Scan for the cell matching the given text and deliver its [x, y] coordinate at center. 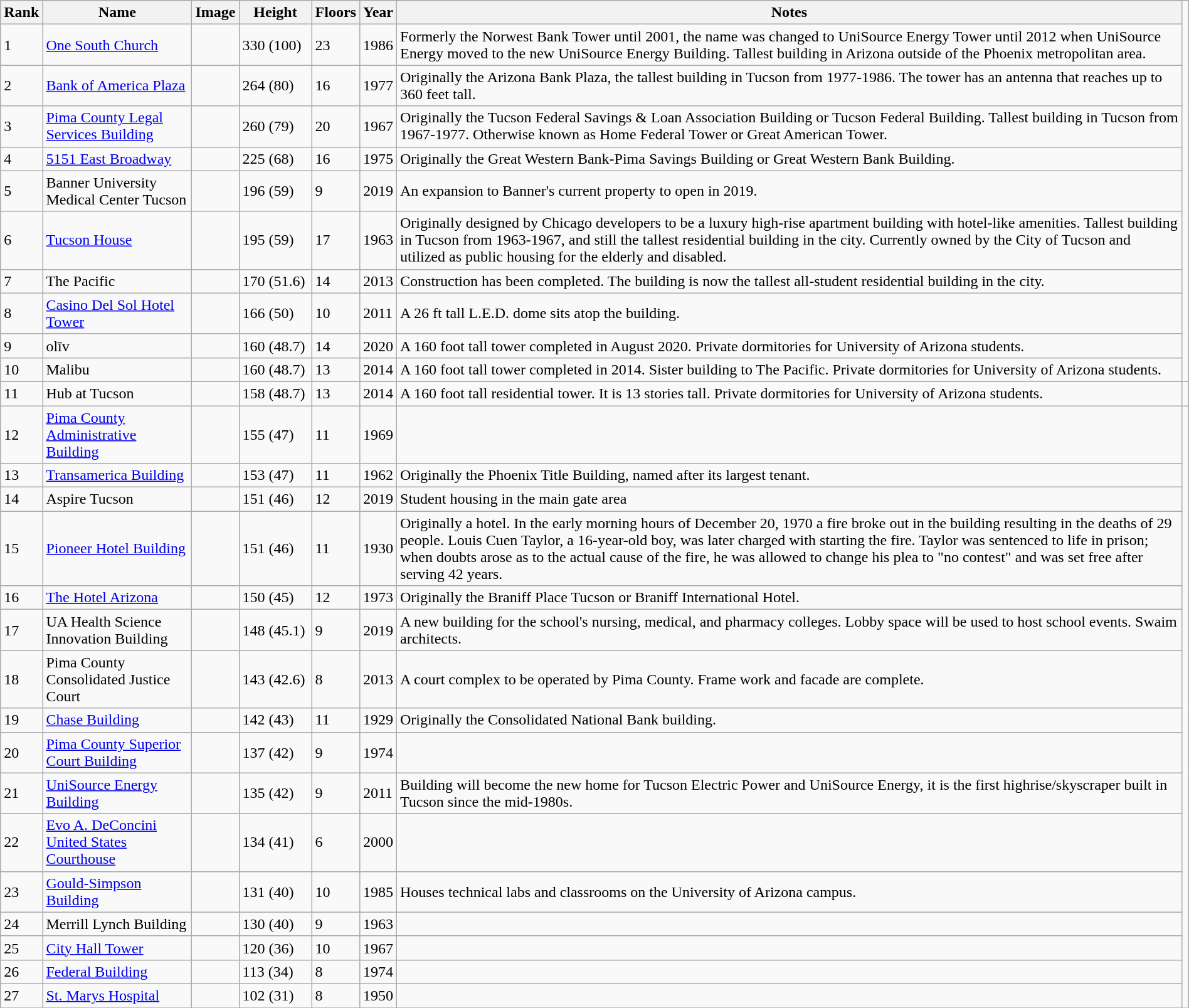
2 [21, 85]
Pima County Consolidated Justice Court [117, 679]
Pima County Administrative Building [117, 434]
150 (45) [275, 598]
Height [275, 13]
120 (36) [275, 948]
1950 [378, 995]
A 160 foot tall tower completed in August 2020. Private dormitories for University of Arizona students. [790, 346]
7 [21, 281]
An expansion to Banner's current property to open in 2019. [790, 191]
Banner University Medical Center Tucson [117, 191]
15 [21, 548]
Name [117, 13]
1929 [378, 720]
196 (59) [275, 191]
olīv [117, 346]
The Pacific [117, 281]
Notes [790, 13]
24 [21, 924]
22 [21, 842]
The Hotel Arizona [117, 598]
113 (34) [275, 972]
4 [21, 159]
1962 [378, 475]
158 (48.7) [275, 393]
166 (50) [275, 314]
Year [378, 13]
Evo A. DeConcini United States Courthouse [117, 842]
1985 [378, 892]
Federal Building [117, 972]
Gould-Simpson Building [117, 892]
A new building for the school's nursing, medical, and pharmacy colleges. Lobby space will be used to host school events. Swaim architects. [790, 630]
Originally the Arizona Bank Plaza, the tallest building in Tucson from 1977-1986. The tower has an antenna that reaches up to 360 feet tall. [790, 85]
170 (51.6) [275, 281]
195 (59) [275, 240]
2000 [378, 842]
Floors [336, 13]
1975 [378, 159]
One South Church [117, 45]
1969 [378, 434]
19 [21, 720]
25 [21, 948]
UniSource Energy Building [117, 793]
225 (68) [275, 159]
153 (47) [275, 475]
Bank of America Plaza [117, 85]
Originally the Braniff Place Tucson or Braniff International Hotel. [790, 598]
City Hall Tower [117, 948]
St. Marys Hospital [117, 995]
Houses technical labs and classrooms on the University of Arizona campus. [790, 892]
1977 [378, 85]
1973 [378, 598]
Originally the Great Western Bank-Pima Savings Building or Great Western Bank Building. [790, 159]
Malibu [117, 369]
137 (42) [275, 753]
5 [21, 191]
155 (47) [275, 434]
27 [21, 995]
A court complex to be operated by Pima County. Frame work and facade are complete. [790, 679]
Student housing in the main gate area [790, 499]
148 (45.1) [275, 630]
Originally the Phoenix Title Building, named after its largest tenant. [790, 475]
Originally the Consolidated National Bank building. [790, 720]
Hub at Tucson [117, 393]
A 160 foot tall residential tower. It is 13 stories tall. Private dormitories for University of Arizona students. [790, 393]
Pima County Legal Services Building [117, 127]
Pioneer Hotel Building [117, 548]
143 (42.6) [275, 679]
131 (40) [275, 892]
Tucson House [117, 240]
102 (31) [275, 995]
5151 East Broadway [117, 159]
135 (42) [275, 793]
Aspire Tucson [117, 499]
260 (79) [275, 127]
Chase Building [117, 720]
142 (43) [275, 720]
A 160 foot tall tower completed in 2014. Sister building to The Pacific. Private dormitories for University of Arizona students. [790, 369]
130 (40) [275, 924]
18 [21, 679]
Construction has been completed. The building is now the tallest all-student residential building in the city. [790, 281]
21 [21, 793]
2020 [378, 346]
Pima County Superior Court Building [117, 753]
330 (100) [275, 45]
1930 [378, 548]
Rank [21, 13]
Image [216, 13]
134 (41) [275, 842]
Transamerica Building [117, 475]
3 [21, 127]
A 26 ft tall L.E.D. dome sits atop the building. [790, 314]
26 [21, 972]
264 (80) [275, 85]
UA Health Science Innovation Building [117, 630]
1986 [378, 45]
Casino Del Sol Hotel Tower [117, 314]
1 [21, 45]
Merrill Lynch Building [117, 924]
